Scan for the cell matching the given text and deliver its [x, y] coordinate at center. 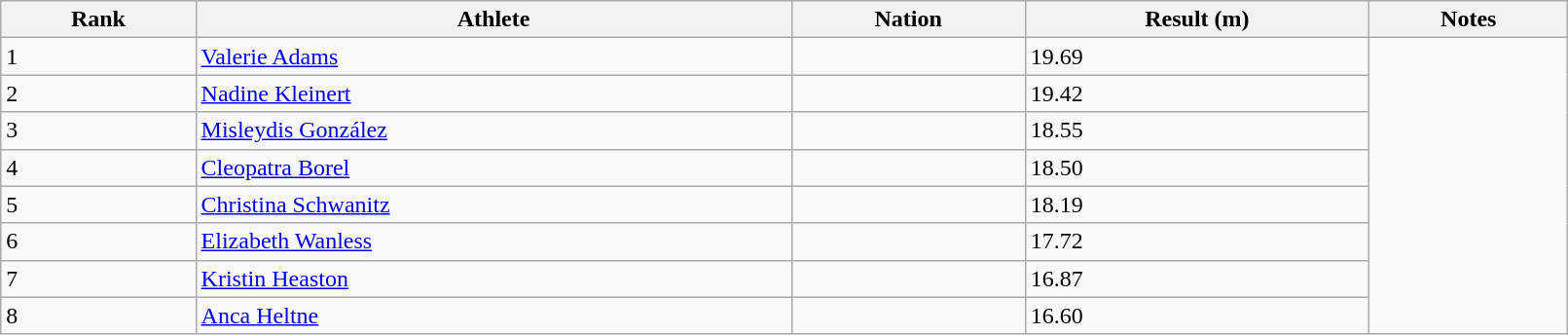
18.50 [1197, 167]
Misleydis González [493, 130]
19.42 [1197, 93]
Nadine Kleinert [493, 93]
19.69 [1197, 56]
16.60 [1197, 316]
Christina Schwanitz [493, 205]
Cleopatra Borel [493, 167]
Valerie Adams [493, 56]
Athlete [493, 19]
Kristin Heaston [493, 279]
6 [98, 242]
4 [98, 167]
Elizabeth Wanless [493, 242]
2 [98, 93]
7 [98, 279]
5 [98, 205]
Notes [1469, 19]
17.72 [1197, 242]
Result (m) [1197, 19]
8 [98, 316]
16.87 [1197, 279]
1 [98, 56]
18.55 [1197, 130]
Nation [908, 19]
Rank [98, 19]
18.19 [1197, 205]
Anca Heltne [493, 316]
3 [98, 130]
